Pinpoint the cell where the given text exists, returning its [x, y] midpoint coordinate. 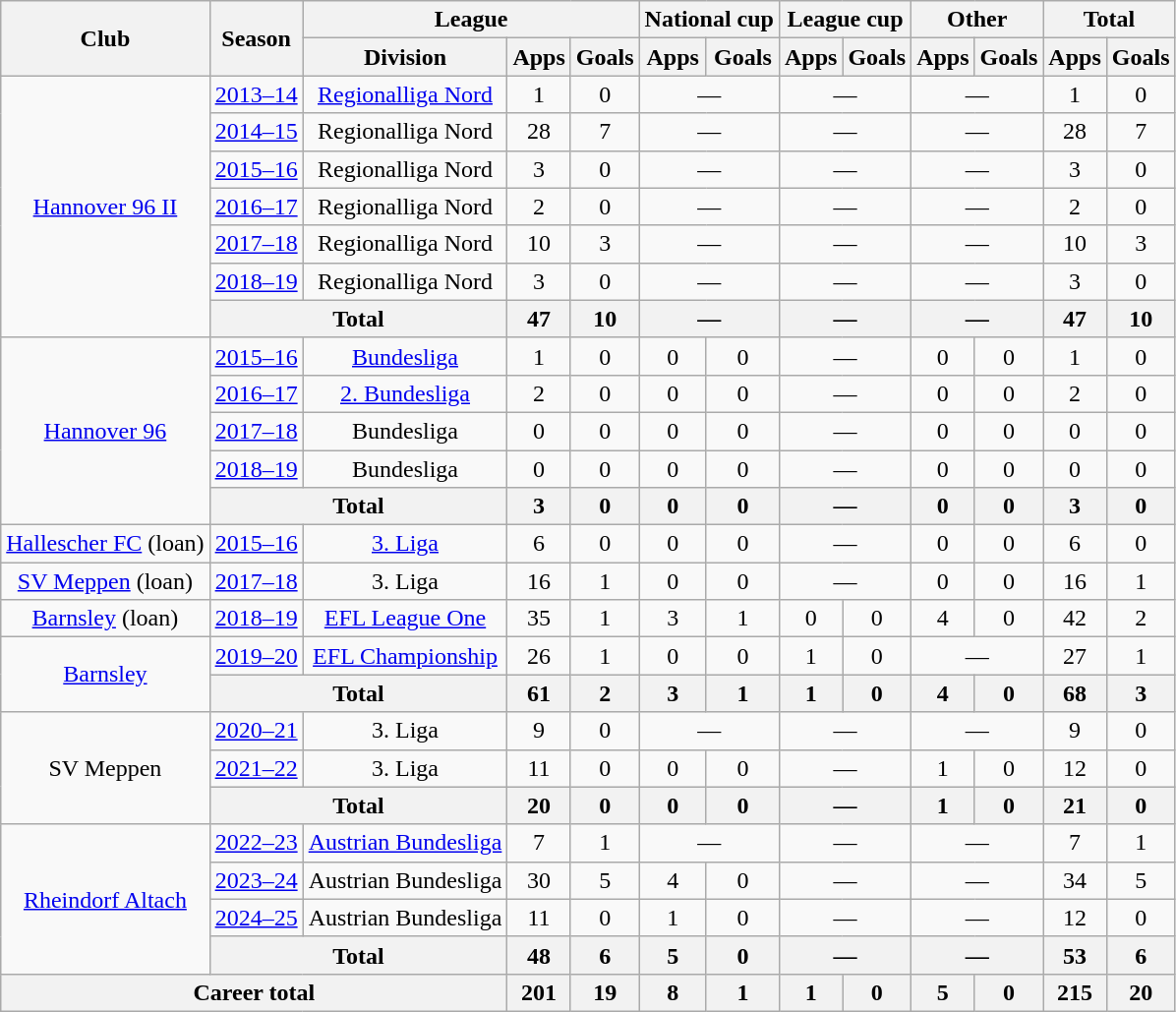
EFL Championship [405, 656]
35 [539, 619]
SV Meppen (loan) [105, 581]
Career total [254, 992]
2. Bundesliga [405, 393]
Hallescher FC (loan) [105, 544]
42 [1075, 619]
Hannover 96 [105, 431]
61 [539, 693]
Club [105, 38]
48 [539, 955]
21 [1075, 805]
EFL League One [405, 619]
Barnsley (loan) [105, 619]
2021–22 [256, 768]
League cup [845, 20]
201 [539, 992]
30 [539, 880]
Season [256, 38]
8 [673, 992]
2024–25 [256, 918]
19 [605, 992]
Division [405, 57]
215 [1075, 992]
Barnsley [105, 675]
26 [539, 656]
2013–14 [256, 94]
2022–23 [256, 843]
Rheindorf Altach [105, 899]
68 [1075, 693]
34 [1075, 880]
53 [1075, 955]
27 [1075, 656]
2019–20 [256, 656]
National cup [709, 20]
League [471, 20]
SV Meppen [105, 768]
2023–24 [256, 880]
Other [977, 20]
2020–21 [256, 731]
2014–15 [256, 132]
Hannover 96 II [105, 207]
